Find where the given text appears and provide that cell's center as [x, y] coordinate. 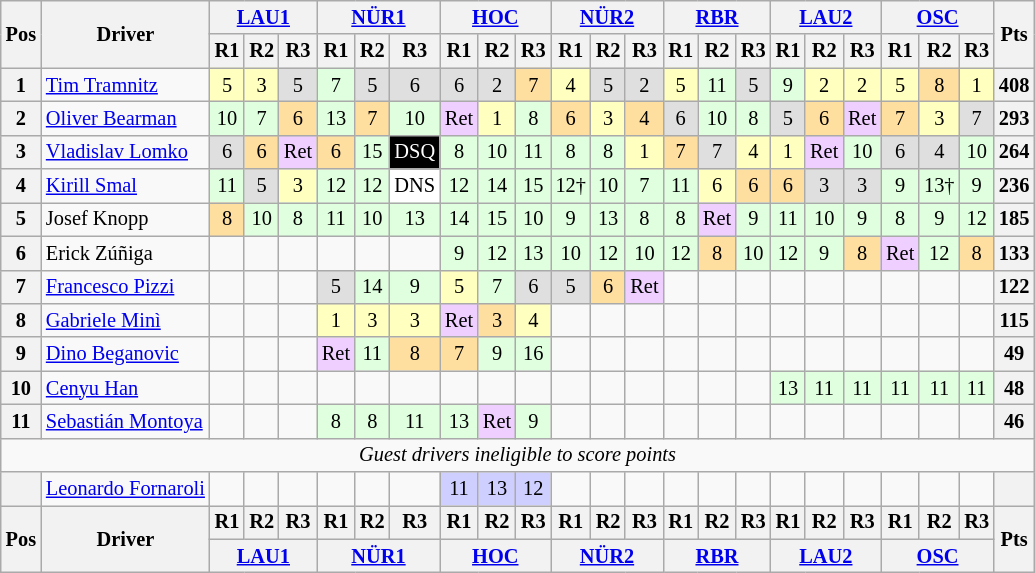
DSQ [415, 152]
Sebastián Montoya [126, 421]
Tim Tramnitz [126, 85]
Francesco Pizzi [126, 287]
Dino Beganovic [126, 354]
Erick Zúñiga [126, 253]
Gabriele Minì [126, 320]
Leonardo Fornaroli [126, 489]
49 [1014, 354]
Oliver Bearman [126, 118]
236 [1014, 186]
DNS [415, 186]
Guest drivers ineligible to score points [518, 455]
48 [1014, 388]
293 [1014, 118]
Vladislav Lomko [126, 152]
133 [1014, 253]
264 [1014, 152]
Cenyu Han [126, 388]
122 [1014, 287]
115 [1014, 320]
185 [1014, 219]
46 [1014, 421]
Josef Knopp [126, 219]
Kirill Smal [126, 186]
13† [939, 186]
12† [571, 186]
408 [1014, 85]
16 [534, 354]
